From the cell containing the given text, extract its center point as [x, y] coordinate. 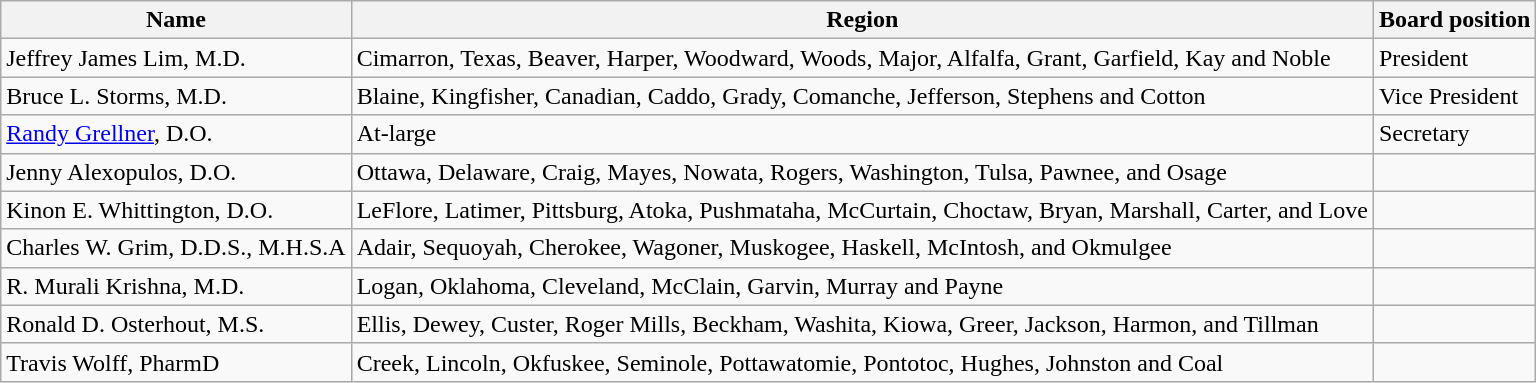
President [1454, 58]
R. Murali Krishna, M.D. [176, 286]
Jeffrey James Lim, M.D. [176, 58]
At-large [862, 134]
Board position [1454, 20]
Blaine, Kingfisher, Canadian, Caddo, Grady, Comanche, Jefferson, Stephens and Cotton [862, 96]
Adair, Sequoyah, Cherokee, Wagoner, Muskogee, Haskell, McIntosh, and Okmulgee [862, 248]
Charles W. Grim, D.D.S., M.H.S.A [176, 248]
Secretary [1454, 134]
Vice President [1454, 96]
Jenny Alexopulos, D.O. [176, 172]
Kinon E. Whittington, D.O. [176, 210]
Travis Wolff, PharmD [176, 362]
Region [862, 20]
Logan, Oklahoma, Cleveland, McClain, Garvin, Murray and Payne [862, 286]
Cimarron, Texas, Beaver, Harper, Woodward, Woods, Major, Alfalfa, Grant, Garfield, Kay and Noble [862, 58]
Ronald D. Osterhout, M.S. [176, 324]
Bruce L. Storms, M.D. [176, 96]
Ellis, Dewey, Custer, Roger Mills, Beckham, Washita, Kiowa, Greer, Jackson, Harmon, and Tillman [862, 324]
Creek, Lincoln, Okfuskee, Seminole, Pottawatomie, Pontotoc, Hughes, Johnston and Coal [862, 362]
LeFlore, Latimer, Pittsburg, Atoka, Pushmataha, McCurtain, Choctaw, Bryan, Marshall, Carter, and Love [862, 210]
Name [176, 20]
Ottawa, Delaware, Craig, Mayes, Nowata, Rogers, Washington, Tulsa, Pawnee, and Osage [862, 172]
Randy Grellner, D.O. [176, 134]
